Identify which cell holds the provided text, then report its [X, Y] central coordinate. 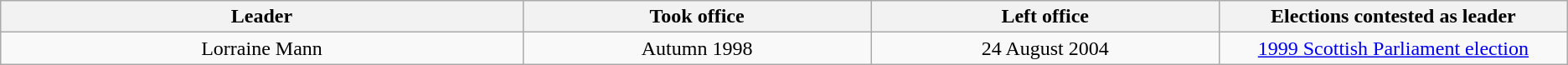
Elections contested as leader [1394, 17]
Left office [1045, 17]
Leader [262, 17]
24 August 2004 [1045, 48]
Autumn 1998 [697, 48]
1999 Scottish Parliament election [1394, 48]
Took office [697, 17]
Lorraine Mann [262, 48]
